Find where the given text appears and provide that cell's center as (x, y) coordinate. 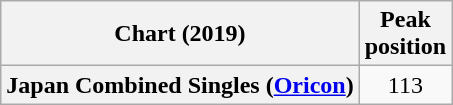
113 (405, 85)
Japan Combined Singles (Oricon) (180, 85)
Peakposition (405, 34)
Chart (2019) (180, 34)
